Provide the (x, y) coordinate of the cell's center where the given text is located.  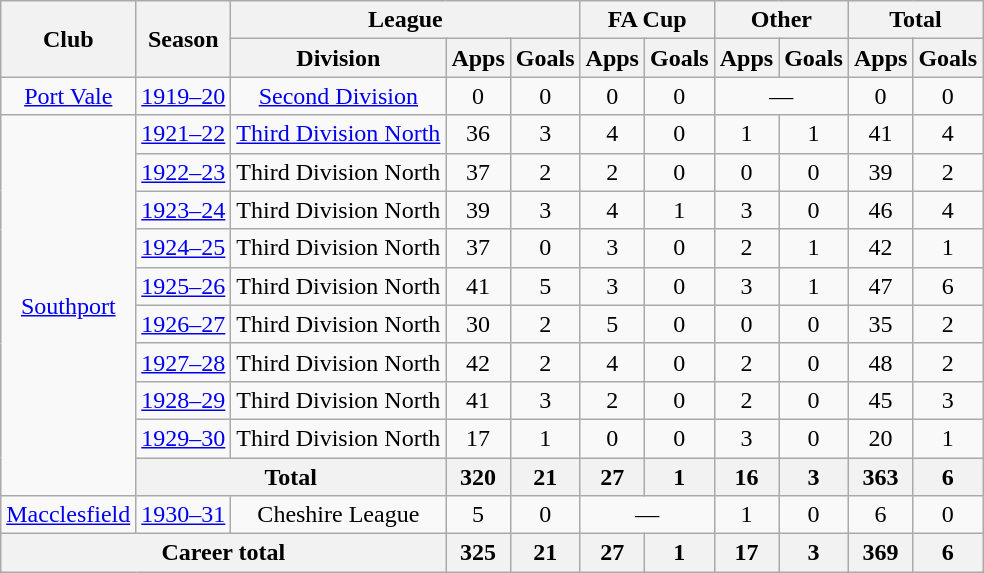
48 (880, 362)
1927–28 (184, 362)
1919–20 (184, 96)
45 (880, 400)
1923–24 (184, 210)
Club (68, 39)
League (406, 20)
16 (746, 477)
1929–30 (184, 438)
1921–22 (184, 134)
Cheshire League (338, 515)
369 (880, 553)
Season (184, 39)
363 (880, 477)
Division (338, 58)
Southport (68, 306)
Port Vale (68, 96)
1926–27 (184, 324)
Second Division (338, 96)
35 (880, 324)
Macclesfield (68, 515)
Other (781, 20)
1922–23 (184, 172)
46 (880, 210)
1930–31 (184, 515)
1925–26 (184, 286)
1924–25 (184, 248)
30 (478, 324)
1928–29 (184, 400)
Career total (224, 553)
325 (478, 553)
FA Cup (647, 20)
36 (478, 134)
20 (880, 438)
47 (880, 286)
320 (478, 477)
